For the text-containing cell, return its midpoint in (x, y) coordinate format. 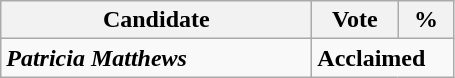
Acclaimed (383, 58)
Vote (355, 20)
Patricia Matthews (156, 58)
Candidate (156, 20)
% (426, 20)
